Provide the (X, Y) coordinate of the cell's center where the given text is located.  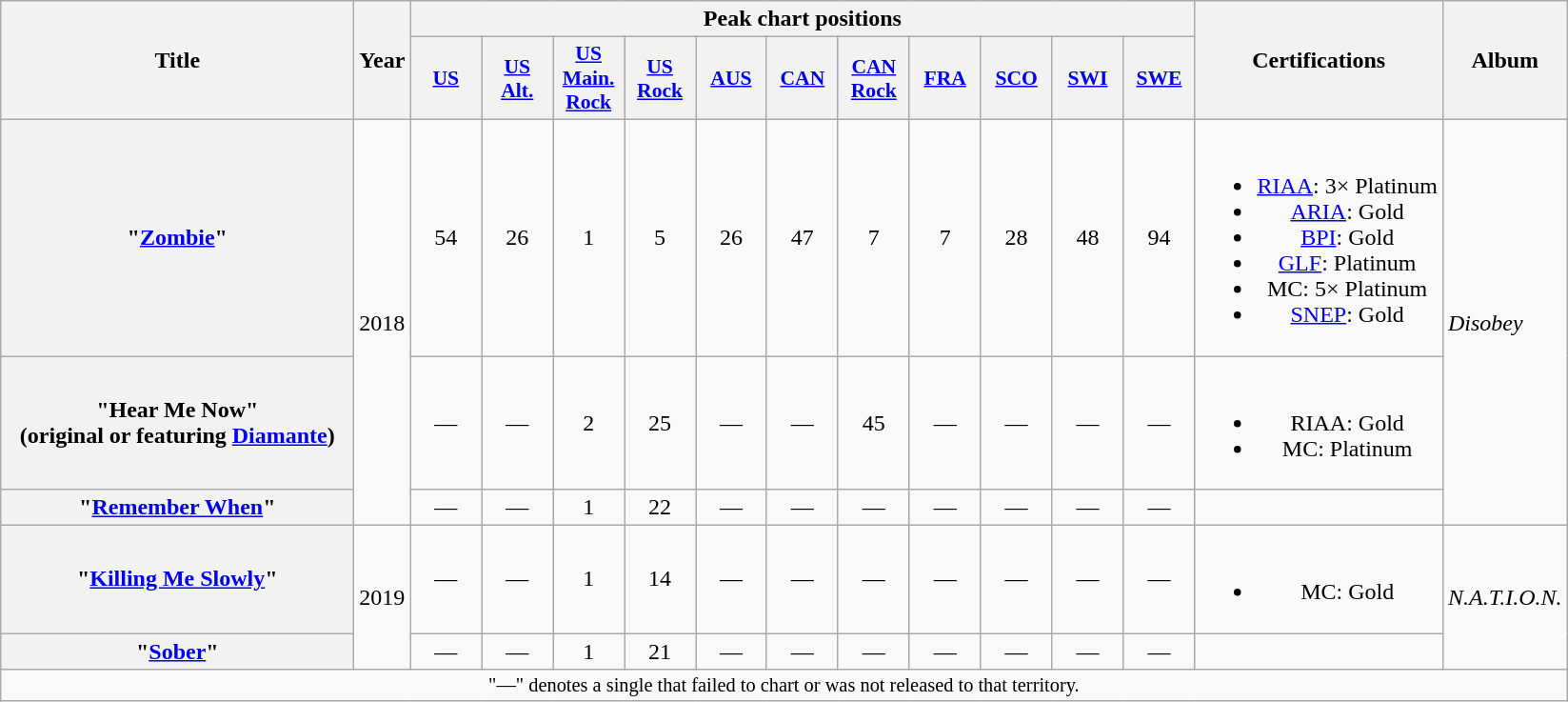
SWI (1087, 78)
14 (661, 579)
54 (446, 237)
SCO (1017, 78)
AUS (731, 78)
94 (1160, 237)
RIAA: GoldMC: Platinum (1320, 423)
25 (661, 423)
"Sober" (177, 652)
US (446, 78)
MC: Gold (1320, 579)
"Killing Me Slowly" (177, 579)
Certifications (1320, 61)
Album (1504, 61)
USMain.Rock (588, 78)
48 (1087, 237)
2019 (383, 598)
CANRock (874, 78)
Peak chart positions (803, 19)
N.A.T.I.O.N. (1504, 598)
USAlt. (518, 78)
SWE (1160, 78)
22 (661, 508)
45 (874, 423)
Title (177, 61)
Year (383, 61)
RIAA: 3× PlatinumARIA: GoldBPI: GoldGLF: PlatinumMC: 5× PlatinumSNEP: Gold (1320, 237)
47 (802, 237)
Disobey (1504, 322)
2018 (383, 322)
"Remember When" (177, 508)
5 (661, 237)
FRA (944, 78)
2 (588, 423)
"Hear Me Now" (original or featuring Diamante) (177, 423)
CAN (802, 78)
"—" denotes a single that failed to chart or was not released to that territory. (784, 686)
USRock (661, 78)
"Zombie" (177, 237)
21 (661, 652)
28 (1017, 237)
